For the text-containing cell, return its midpoint in [x, y] coordinate format. 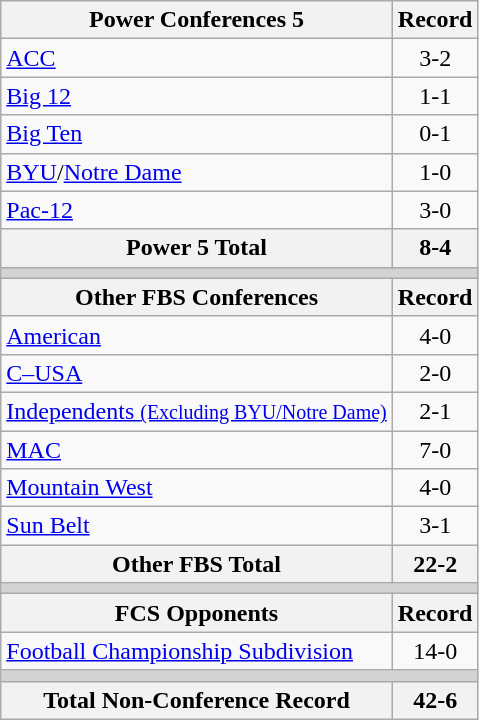
Other FBS Conferences [197, 297]
3-0 [435, 210]
Total Non-Conference Record [197, 700]
8-4 [435, 248]
3-2 [435, 58]
7-0 [435, 449]
MAC [197, 449]
42-6 [435, 700]
1-0 [435, 172]
Independents (Excluding BYU/Notre Dame) [197, 411]
Other FBS Total [197, 564]
2-1 [435, 411]
BYU/Notre Dame [197, 172]
C–USA [197, 373]
2-0 [435, 373]
ACC [197, 58]
Big Ten [197, 134]
Football Championship Subdivision [197, 651]
0-1 [435, 134]
Power 5 Total [197, 248]
14-0 [435, 651]
1-1 [435, 96]
22-2 [435, 564]
Mountain West [197, 488]
3-1 [435, 526]
American [197, 335]
Pac-12 [197, 210]
Big 12 [197, 96]
Sun Belt [197, 526]
Power Conferences 5 [197, 20]
FCS Opponents [197, 613]
